Locate the cell with the specified text and output its (x, y) center coordinate. 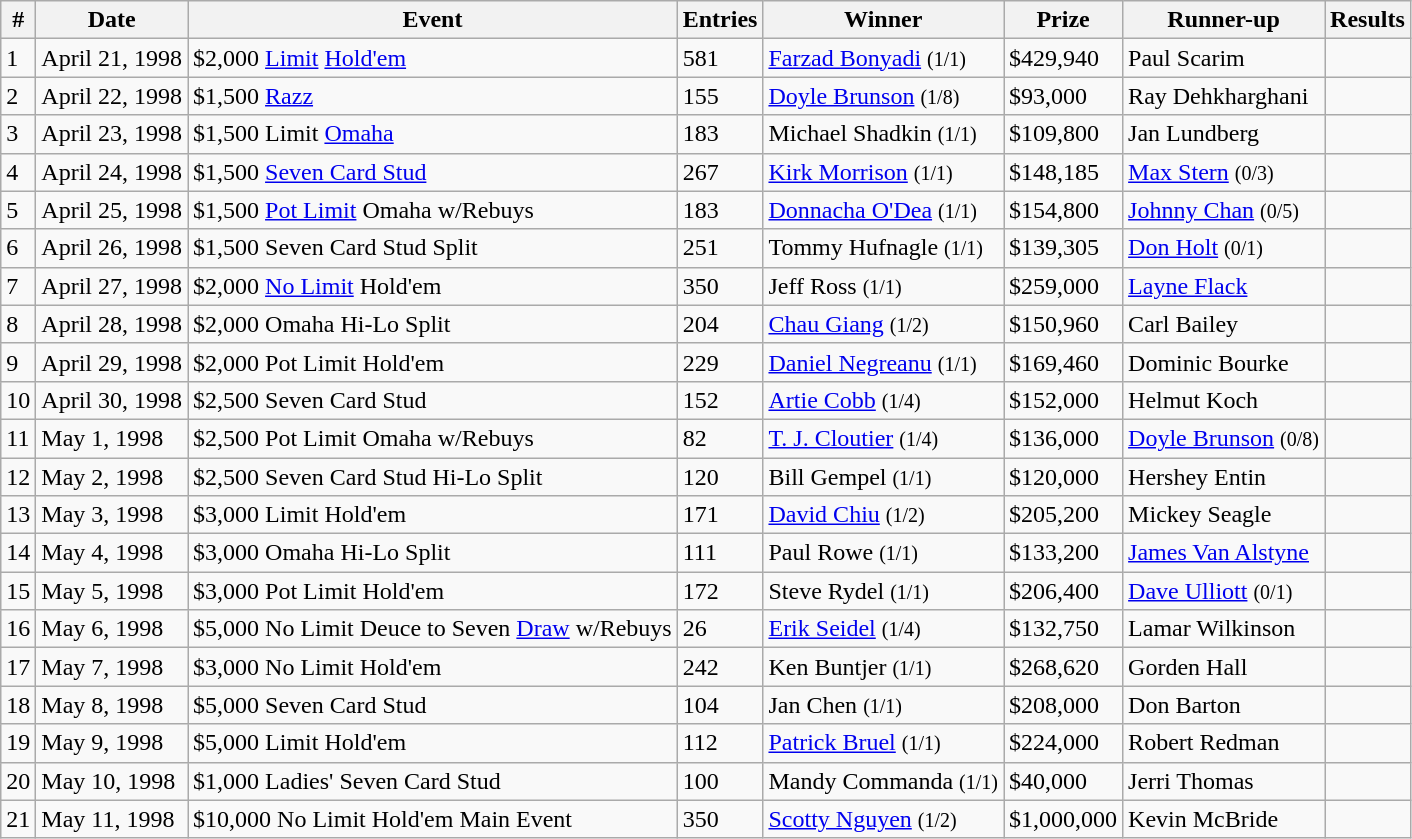
$150,960 (1064, 324)
Daniel Negreanu (1/1) (884, 362)
104 (720, 705)
Robert Redman (1224, 743)
13 (18, 515)
171 (720, 515)
May 5, 1998 (112, 591)
20 (18, 781)
$205,200 (1064, 515)
May 11, 1998 (112, 819)
$3,000 No Limit Hold'em (433, 667)
Tommy Hufnagle (1/1) (884, 248)
18 (18, 705)
$2,000 Limit Hold'em (433, 58)
Michael Shadkin (1/1) (884, 134)
Chau Giang (1/2) (884, 324)
Prize (1064, 20)
$169,460 (1064, 362)
# (18, 20)
May 1, 1998 (112, 438)
229 (720, 362)
$2,500 Pot Limit Omaha w/Rebuys (433, 438)
James Van Alstyne (1224, 553)
Dave Ulliott (0/1) (1224, 591)
April 25, 1998 (112, 210)
Gorden Hall (1224, 667)
$120,000 (1064, 477)
$1,000,000 (1064, 819)
Layne Flack (1224, 286)
May 7, 1998 (112, 667)
Don Barton (1224, 705)
$10,000 No Limit Hold'em Main Event (433, 819)
May 3, 1998 (112, 515)
Erik Seidel (1/4) (884, 629)
Donnacha O'Dea (1/1) (884, 210)
$93,000 (1064, 96)
581 (720, 58)
$2,000 Pot Limit Hold'em (433, 362)
Bill Gempel (1/1) (884, 477)
1 (18, 58)
$224,000 (1064, 743)
$152,000 (1064, 400)
$268,620 (1064, 667)
Mandy Commanda (1/1) (884, 781)
Johnny Chan (0/5) (1224, 210)
$148,185 (1064, 172)
May 10, 1998 (112, 781)
6 (18, 248)
$5,000 Limit Hold'em (433, 743)
Doyle Brunson (0/8) (1224, 438)
Lamar Wilkinson (1224, 629)
204 (720, 324)
19 (18, 743)
David Chiu (1/2) (884, 515)
$5,000 No Limit Deuce to Seven Draw w/Rebuys (433, 629)
Winner (884, 20)
Helmut Koch (1224, 400)
April 22, 1998 (112, 96)
Jerri Thomas (1224, 781)
$2,000 No Limit Hold'em (433, 286)
May 8, 1998 (112, 705)
Doyle Brunson (1/8) (884, 96)
$259,000 (1064, 286)
$3,000 Omaha Hi-Lo Split (433, 553)
$2,500 Seven Card Stud Hi-Lo Split (433, 477)
Don Holt (0/1) (1224, 248)
Jeff Ross (1/1) (884, 286)
April 26, 1998 (112, 248)
17 (18, 667)
$3,000 Pot Limit Hold'em (433, 591)
Jan Chen (1/1) (884, 705)
$1,500 Seven Card Stud Split (433, 248)
April 29, 1998 (112, 362)
9 (18, 362)
$154,800 (1064, 210)
172 (720, 591)
267 (720, 172)
7 (18, 286)
10 (18, 400)
Patrick Bruel (1/1) (884, 743)
$2,500 Seven Card Stud (433, 400)
Mickey Seagle (1224, 515)
Kevin McBride (1224, 819)
$208,000 (1064, 705)
May 9, 1998 (112, 743)
$1,500 Seven Card Stud (433, 172)
16 (18, 629)
Artie Cobb (1/4) (884, 400)
$1,500 Razz (433, 96)
12 (18, 477)
$5,000 Seven Card Stud (433, 705)
$136,000 (1064, 438)
Date (112, 20)
$2,000 Omaha Hi-Lo Split (433, 324)
100 (720, 781)
Ray Dehkharghani (1224, 96)
$139,305 (1064, 248)
2 (18, 96)
April 21, 1998 (112, 58)
April 23, 1998 (112, 134)
Ken Buntjer (1/1) (884, 667)
120 (720, 477)
8 (18, 324)
3 (18, 134)
Carl Bailey (1224, 324)
$3,000 Limit Hold'em (433, 515)
Kirk Morrison (1/1) (884, 172)
112 (720, 743)
242 (720, 667)
15 (18, 591)
$206,400 (1064, 591)
$1,000 Ladies' Seven Card Stud (433, 781)
26 (720, 629)
$109,800 (1064, 134)
May 2, 1998 (112, 477)
Entries (720, 20)
14 (18, 553)
11 (18, 438)
Hershey Entin (1224, 477)
Dominic Bourke (1224, 362)
21 (18, 819)
$429,940 (1064, 58)
Paul Rowe (1/1) (884, 553)
82 (720, 438)
T. J. Cloutier (1/4) (884, 438)
Max Stern (0/3) (1224, 172)
Paul Scarim (1224, 58)
Results (1368, 20)
Runner-up (1224, 20)
Farzad Bonyadi (1/1) (884, 58)
April 28, 1998 (112, 324)
April 30, 1998 (112, 400)
5 (18, 210)
$1,500 Limit Omaha (433, 134)
Jan Lundberg (1224, 134)
155 (720, 96)
Event (433, 20)
April 27, 1998 (112, 286)
251 (720, 248)
4 (18, 172)
May 4, 1998 (112, 553)
Scotty Nguyen (1/2) (884, 819)
April 24, 1998 (112, 172)
Steve Rydel (1/1) (884, 591)
$132,750 (1064, 629)
May 6, 1998 (112, 629)
111 (720, 553)
$1,500 Pot Limit Omaha w/Rebuys (433, 210)
152 (720, 400)
$133,200 (1064, 553)
$40,000 (1064, 781)
